Capture the cell that displays the provided text and extract its (X, Y) central coordinate. 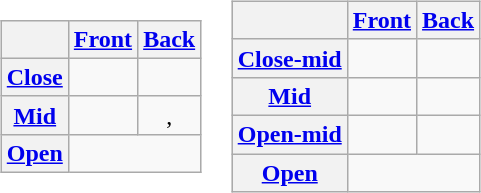
Close (34, 77)
Open-mid (290, 134)
, (170, 115)
Close-mid (290, 58)
